Scan for the cell matching the given text and deliver its [x, y] coordinate at center. 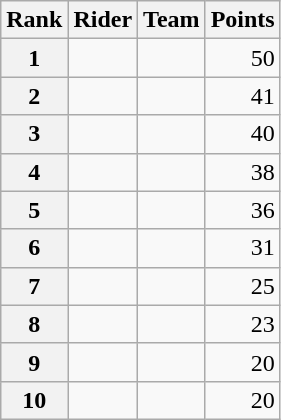
Points [242, 20]
31 [242, 248]
36 [242, 210]
6 [34, 248]
41 [242, 96]
50 [242, 58]
1 [34, 58]
3 [34, 134]
8 [34, 324]
10 [34, 400]
4 [34, 172]
40 [242, 134]
Team [172, 20]
Rider [103, 20]
2 [34, 96]
25 [242, 286]
38 [242, 172]
9 [34, 362]
7 [34, 286]
Rank [34, 20]
23 [242, 324]
5 [34, 210]
